For the text-containing cell, return its midpoint in (X, Y) coordinate format. 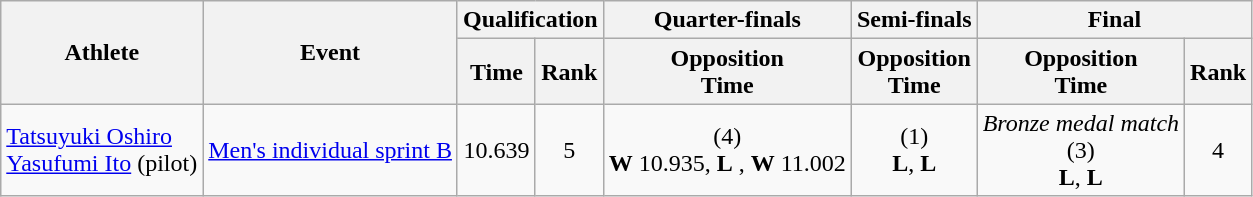
Men's individual sprint B (330, 150)
Semi-finals (914, 20)
Athlete (102, 52)
4 (1218, 150)
Time (496, 72)
Event (330, 52)
10.639 (496, 150)
5 (569, 150)
(1)L, L (914, 150)
Final (1114, 20)
Bronze medal match (3)L, L (1080, 150)
Qualification (530, 20)
Quarter-finals (727, 20)
(4)W 10.935, L , W 11.002 (727, 150)
Tatsuyuki OshiroYasufumi Ito (pilot) (102, 150)
